Determine the (x, y) coordinate at the center of the cell enclosing the given text.  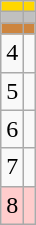
8 (12, 205)
6 (12, 129)
5 (12, 91)
7 (12, 167)
4 (12, 53)
